Extract the (x, y) coordinate from the center of the cell holding the provided text.  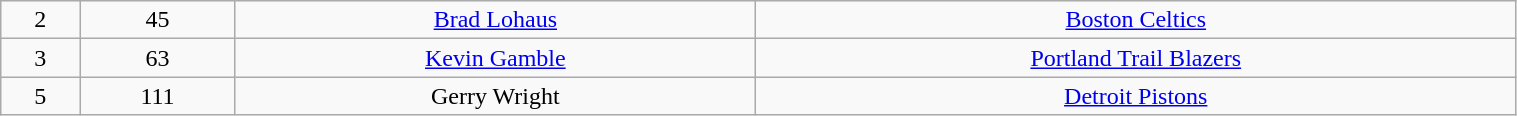
5 (40, 96)
Kevin Gamble (495, 58)
Gerry Wright (495, 96)
Detroit Pistons (1136, 96)
Portland Trail Blazers (1136, 58)
Boston Celtics (1136, 20)
Brad Lohaus (495, 20)
3 (40, 58)
63 (158, 58)
45 (158, 20)
2 (40, 20)
111 (158, 96)
